Search for the cell housing the specified text and yield its [x, y] center coordinate. 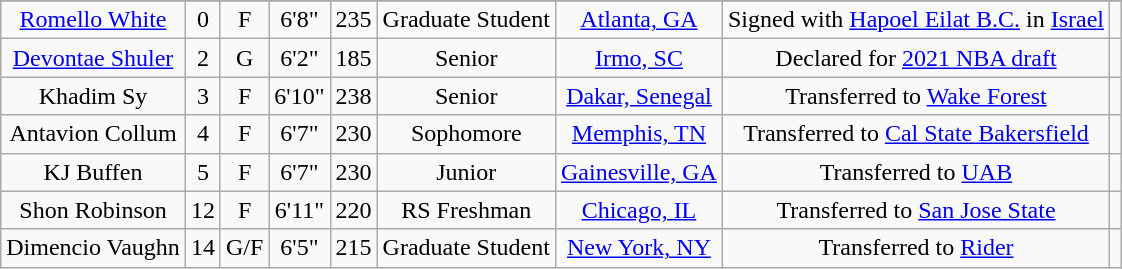
Sophomore [466, 134]
Transferred to Wake Forest [916, 96]
2 [202, 58]
0 [202, 20]
Transferred to San Jose State [916, 210]
Dakar, Senegal [638, 96]
Romello White [94, 20]
185 [354, 58]
238 [354, 96]
6'8" [300, 20]
Memphis, TN [638, 134]
6'2" [300, 58]
6'11" [300, 210]
Transferred to UAB [916, 172]
KJ Buffen [94, 172]
Irmo, SC [638, 58]
Devontae Shuler [94, 58]
Chicago, IL [638, 210]
RS Freshman [466, 210]
6'10" [300, 96]
Atlanta, GA [638, 20]
6'5" [300, 248]
14 [202, 248]
Gainesville, GA [638, 172]
G [244, 58]
220 [354, 210]
12 [202, 210]
New York, NY [638, 248]
4 [202, 134]
Dimencio Vaughn [94, 248]
Shon Robinson [94, 210]
Junior [466, 172]
Antavion Collum [94, 134]
G/F [244, 248]
3 [202, 96]
Signed with Hapoel Eilat B.C. in Israel [916, 20]
Transferred to Rider [916, 248]
Khadim Sy [94, 96]
Declared for 2021 NBA draft [916, 58]
5 [202, 172]
Transferred to Cal State Bakersfield [916, 134]
215 [354, 248]
235 [354, 20]
